Scan for the cell matching the given text and deliver its (X, Y) coordinate at center. 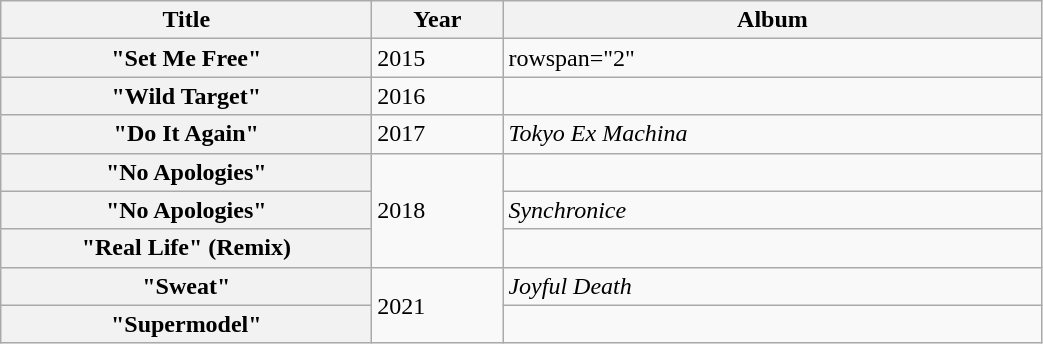
Year (438, 20)
"Do It Again" (186, 134)
2016 (438, 96)
"Supermodel" (186, 324)
"Wild Target" (186, 96)
2021 (438, 305)
Synchronice (772, 210)
rowspan="2" (772, 58)
Title (186, 20)
Tokyo Ex Machina (772, 134)
2018 (438, 210)
2015 (438, 58)
Album (772, 20)
"Set Me Free" (186, 58)
Joyful Death (772, 286)
"Sweat" (186, 286)
"Real Life" (Remix) (186, 248)
2017 (438, 134)
